Return (x, y) of the center of cell containing provided text 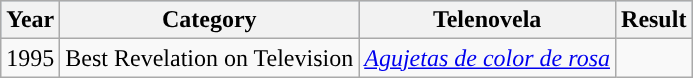
Telenovela (488, 20)
Result (654, 20)
Category (210, 20)
1995 (30, 58)
Best Revelation on Television (210, 58)
Year (30, 20)
Agujetas de color de rosa (488, 58)
